Find where the given text appears and provide that cell's center as (x, y) coordinate. 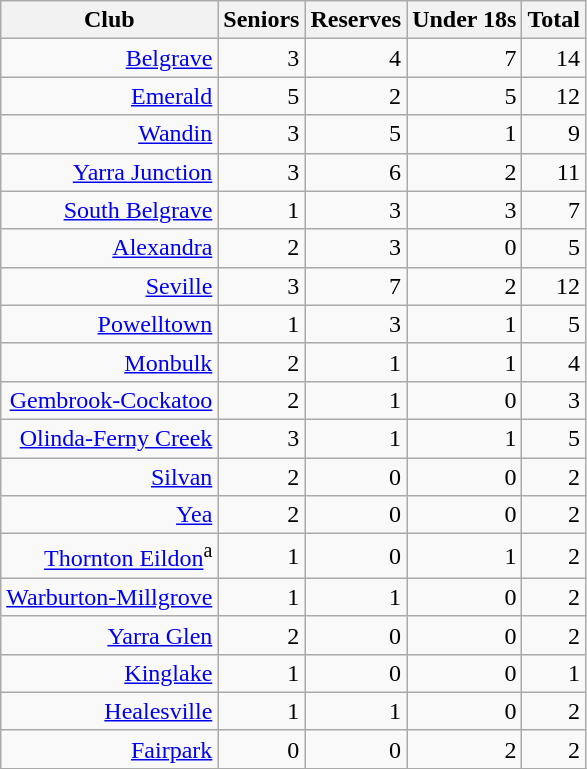
Reserves (356, 20)
Gembrook-Cockatoo (110, 400)
Fairpark (110, 749)
Club (110, 20)
Warburton-Millgrove (110, 597)
Seville (110, 286)
Yarra Glen (110, 635)
14 (554, 58)
11 (554, 172)
Powelltown (110, 324)
Alexandra (110, 248)
Thornton Eildona (110, 556)
Olinda-Ferny Creek (110, 438)
9 (554, 134)
6 (356, 172)
Yarra Junction (110, 172)
Emerald (110, 96)
South Belgrave (110, 210)
Total (554, 20)
Healesville (110, 711)
Yea (110, 515)
Wandin (110, 134)
Monbulk (110, 362)
Seniors (262, 20)
Belgrave (110, 58)
Silvan (110, 477)
Kinglake (110, 673)
Under 18s (464, 20)
